Return the (x, y) coordinate for the center point of the cell that contains the specified text.  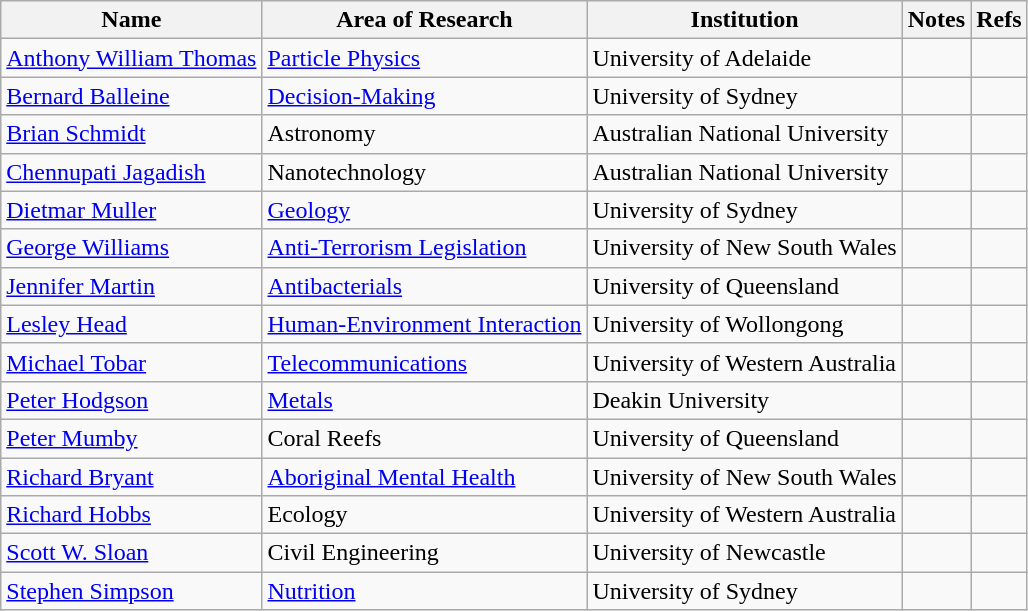
Lesley Head (132, 324)
Bernard Balleine (132, 96)
University of Newcastle (744, 553)
Dietmar Muller (132, 210)
Anthony William Thomas (132, 58)
Ecology (424, 515)
Aboriginal Mental Health (424, 477)
Name (132, 20)
Metals (424, 400)
Civil Engineering (424, 553)
Particle Physics (424, 58)
University of Wollongong (744, 324)
George Williams (132, 248)
Institution (744, 20)
Refs (999, 20)
Geology (424, 210)
Notes (936, 20)
Decision-Making (424, 96)
Chennupati Jagadish (132, 172)
Stephen Simpson (132, 591)
Astronomy (424, 134)
Michael Tobar (132, 362)
Area of Research (424, 20)
Peter Hodgson (132, 400)
Nutrition (424, 591)
Richard Hobbs (132, 515)
Anti-Terrorism Legislation (424, 248)
University of Adelaide (744, 58)
Antibacterials (424, 286)
Scott W. Sloan (132, 553)
Peter Mumby (132, 438)
Nanotechnology (424, 172)
Coral Reefs (424, 438)
Deakin University (744, 400)
Jennifer Martin (132, 286)
Richard Bryant (132, 477)
Human-Environment Interaction (424, 324)
Brian Schmidt (132, 134)
Telecommunications (424, 362)
